From the cell containing the given text, extract its center point as [x, y] coordinate. 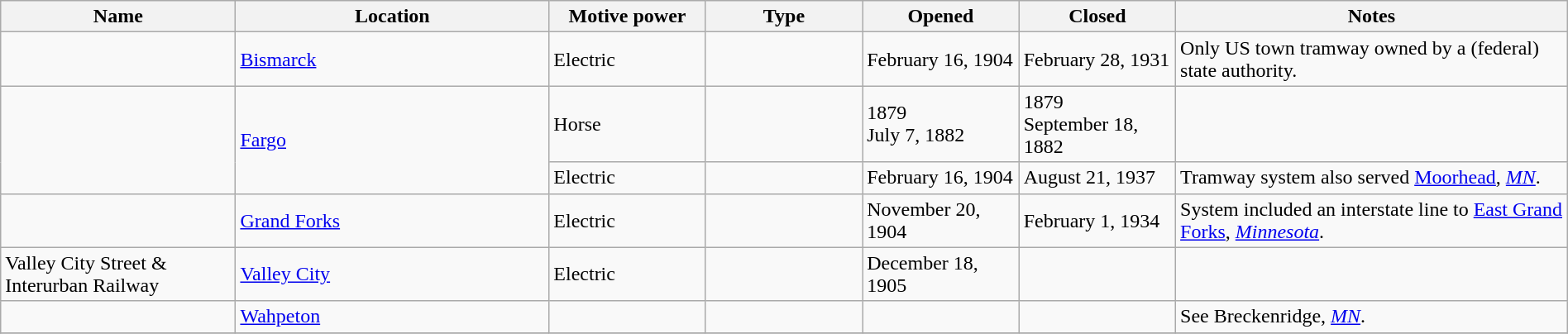
Horse [627, 124]
Notes [1372, 17]
Closed [1097, 17]
System included an interstate line to East Grand Forks, Minnesota. [1372, 220]
Fargo [392, 140]
August 21, 1937 [1097, 178]
Valley City Street & Interurban Railway [118, 274]
Bismarck [392, 60]
February 28, 1931 [1097, 60]
Tramway system also served Moorhead, MN. [1372, 178]
Type [784, 17]
1879July 7, 1882 [941, 124]
Only US town tramway owned by a (federal) state authority. [1372, 60]
Opened [941, 17]
December 18, 1905 [941, 274]
See Breckenridge, MN. [1372, 317]
Wahpeton [392, 317]
Grand Forks [392, 220]
Motive power [627, 17]
February 1, 1934 [1097, 220]
1879September 18, 1882 [1097, 124]
Name [118, 17]
November 20, 1904 [941, 220]
Valley City [392, 274]
Location [392, 17]
